Extract the (X, Y) coordinate from the center of the cell holding the provided text.  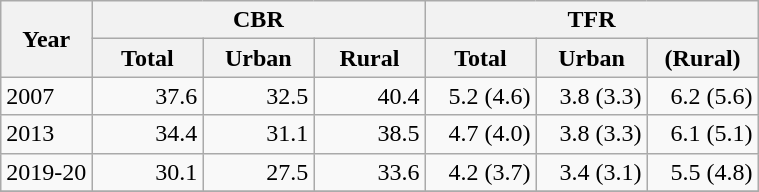
Year (46, 39)
Rural (370, 58)
5.5 (4.8) (702, 172)
34.4 (148, 134)
2019-20 (46, 172)
5.2 (4.6) (480, 96)
2013 (46, 134)
33.6 (370, 172)
31.1 (258, 134)
37.6 (148, 96)
CBR (258, 20)
3.4 (3.1) (592, 172)
38.5 (370, 134)
27.5 (258, 172)
30.1 (148, 172)
4.7 (4.0) (480, 134)
4.2 (3.7) (480, 172)
(Rural) (702, 58)
32.5 (258, 96)
6.1 (5.1) (702, 134)
40.4 (370, 96)
6.2 (5.6) (702, 96)
2007 (46, 96)
TFR (592, 20)
